Identify which cell holds the provided text, then report its (x, y) central coordinate. 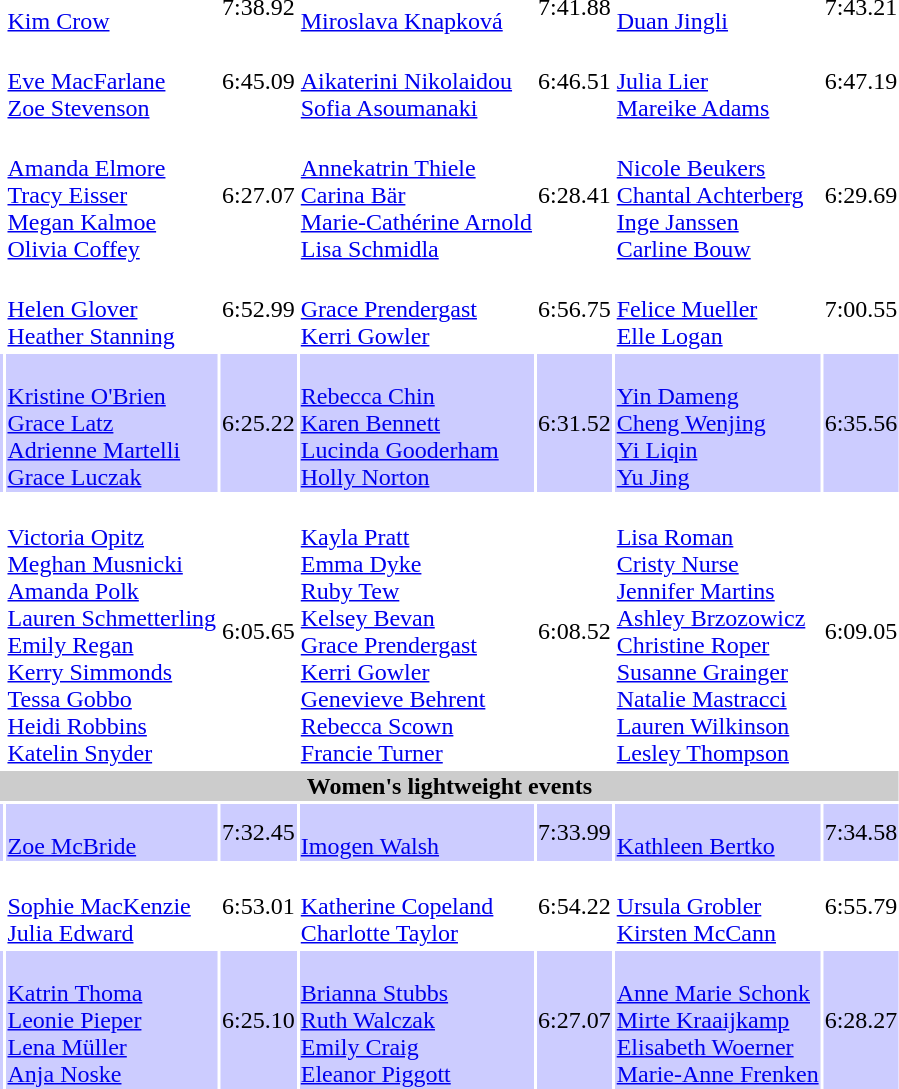
Julia Lier Mareike Adams (718, 81)
Kathleen Bertko (718, 832)
6:54.22 (575, 906)
Brianna StubbsRuth WalczakEmily CraigEleanor Piggott (416, 1020)
7:33.99 (575, 832)
Helen GloverHeather Stanning (112, 309)
Amanda ElmoreTracy EisserMegan KalmoeOlivia Coffey (112, 195)
6:47.19 (861, 81)
7:32.45 (259, 832)
7:34.58 (861, 832)
6:28.27 (861, 1020)
6:29.69 (861, 195)
6:53.01 (259, 906)
Katrin ThomaLeonie PieperLena MüllerAnja Noske (112, 1020)
6:31.52 (575, 423)
Rebecca ChinKaren BennettLucinda GooderhamHolly Norton (416, 423)
6:55.79 (861, 906)
6:45.09 (259, 81)
6:28.41 (575, 195)
Ursula GroblerKirsten McCann (718, 906)
6:05.65 (259, 632)
6:25.10 (259, 1020)
Women's lightweight events (450, 786)
Annekatrin ThieleCarina BärMarie-Cathérine ArnoldLisa Schmidla (416, 195)
Katherine CopelandCharlotte Taylor (416, 906)
Grace PrendergastKerri Gowler (416, 309)
6:56.75 (575, 309)
6:08.52 (575, 632)
Felice MuellerElle Logan (718, 309)
6:25.22 (259, 423)
Aikaterini Nikolaidou Sofia Asoumanaki (416, 81)
Nicole BeukersChantal AchterbergInge JanssenCarline Bouw (718, 195)
Victoria OpitzMeghan MusnickiAmanda PolkLauren SchmetterlingEmily ReganKerry SimmondsTessa GobboHeidi RobbinsKatelin Snyder (112, 632)
Lisa RomanCristy NurseJennifer MartinsAshley BrzozowiczChristine RoperSusanne GraingerNatalie MastracciLauren WilkinsonLesley Thompson (718, 632)
6:52.99 (259, 309)
6:09.05 (861, 632)
6:46.51 (575, 81)
Imogen Walsh (416, 832)
Anne Marie SchonkMirte KraaijkampElisabeth WoernerMarie-Anne Frenken (718, 1020)
7:00.55 (861, 309)
Yin DamengCheng WenjingYi LiqinYu Jing (718, 423)
Kayla PrattEmma DykeRuby TewKelsey BevanGrace PrendergastKerri GowlerGenevieve BehrentRebecca ScownFrancie Turner (416, 632)
6:35.56 (861, 423)
Zoe McBride (112, 832)
Eve MacFarlaneZoe Stevenson (112, 81)
Kristine O'BrienGrace LatzAdrienne MartelliGrace Luczak (112, 423)
Sophie MacKenzieJulia Edward (112, 906)
